For the text-containing cell, return its midpoint in (x, y) coordinate format. 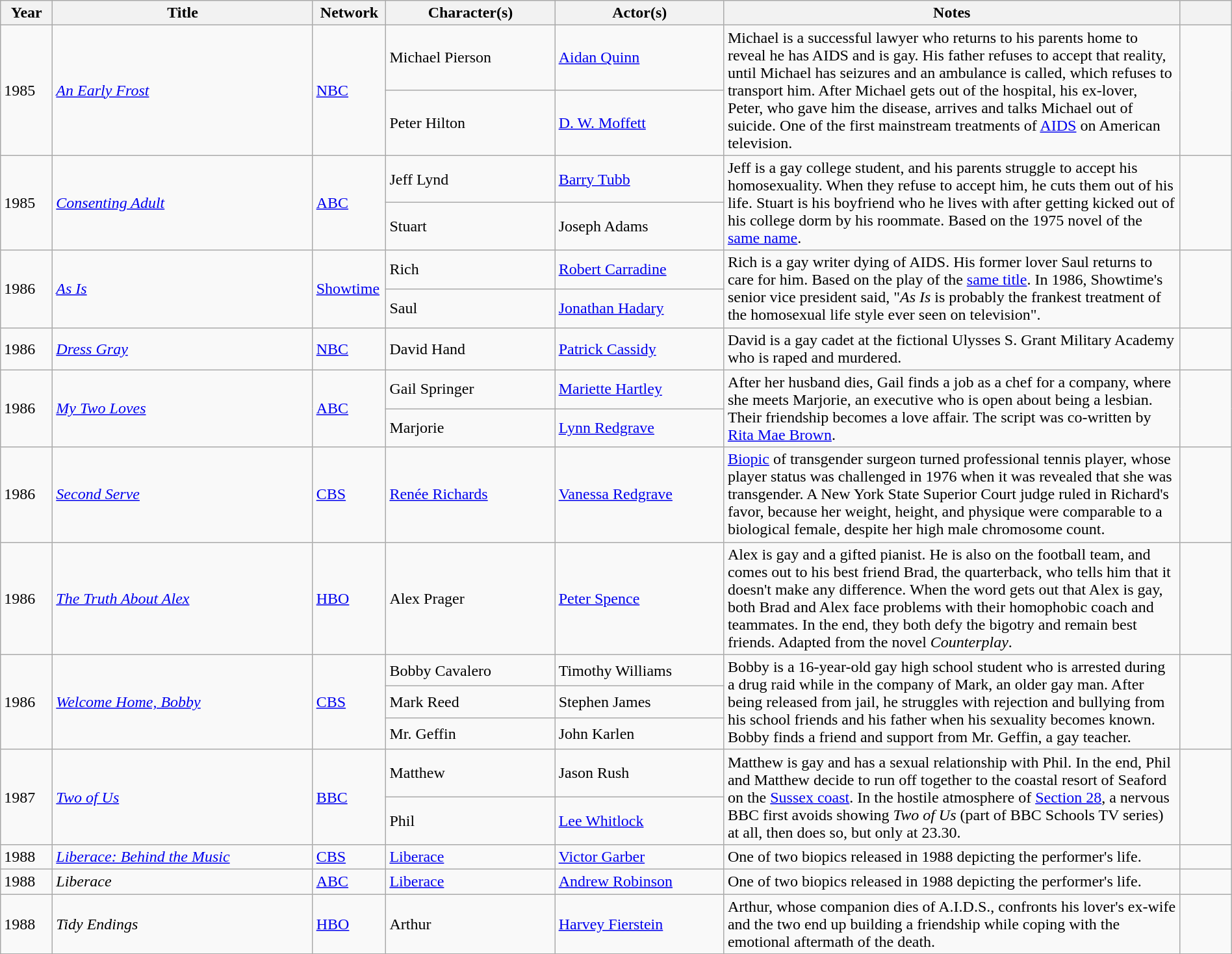
Alex Prager (470, 598)
Jeff Lynd (470, 179)
Mariette Hartley (639, 389)
Harvey Fierstein (639, 924)
Bobby Cavalero (470, 671)
Lee Whitlock (639, 820)
Andrew Robinson (639, 881)
Victor Garber (639, 857)
Year (27, 13)
Notes (951, 13)
David is a gay cadet at the fictional Ulysses S. Grant Military Academy who is raped and murdered. (951, 348)
Actor(s) (639, 13)
D. W. Moffett (639, 123)
Liberace: Behind the Music (183, 857)
Lynn Redgrave (639, 428)
Renée Richards (470, 495)
Barry Tubb (639, 179)
BBC (350, 797)
Matthew (470, 773)
Marjorie (470, 428)
Title (183, 13)
Arthur (470, 924)
As Is (183, 289)
Tidy Endings (183, 924)
Michael Pierson (470, 58)
Dress Gray (183, 348)
Rich (470, 270)
Stuart (470, 226)
Joseph Adams (639, 226)
Two of Us (183, 797)
Peter Spence (639, 598)
Mark Reed (470, 702)
Showtime (350, 289)
My Two Loves (183, 408)
Robert Carradine (639, 270)
Jonathan Hadary (639, 308)
David Hand (470, 348)
Vanessa Redgrave (639, 495)
Gail Springer (470, 389)
Network (350, 13)
An Early Frost (183, 90)
Aidan Quinn (639, 58)
John Karlen (639, 734)
Character(s) (470, 13)
Phil (470, 820)
Consenting Adult (183, 203)
Second Serve (183, 495)
Welcome Home, Bobby (183, 702)
Patrick Cassidy (639, 348)
Timothy Williams (639, 671)
Mr. Geffin (470, 734)
1987 (27, 797)
Jason Rush (639, 773)
The Truth About Alex (183, 598)
Saul (470, 308)
Stephen James (639, 702)
Peter Hilton (470, 123)
